Provide the (X, Y) coordinate of the cell's center where the given text is located.  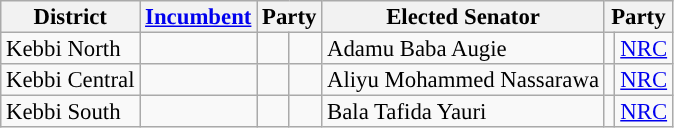
Elected Senator (464, 17)
Bala Tafida Yauri (464, 112)
Aliyu Mohammed Nassarawa (464, 80)
Incumbent (198, 17)
District (70, 17)
Adamu Baba Augie (464, 49)
Kebbi Central (70, 80)
Kebbi South (70, 112)
Kebbi North (70, 49)
